Return (x, y) of the center of cell containing provided text 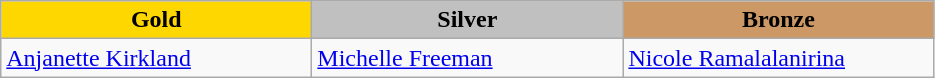
Bronze (778, 20)
Gold (156, 20)
Silver (468, 20)
Michelle Freeman (468, 58)
Nicole Ramalalanirina (778, 58)
Anjanette Kirkland (156, 58)
